Provide the [x, y] coordinate of the cell's center where the given text is located.  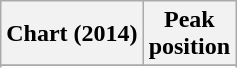
Peakposition [189, 34]
Chart (2014) [72, 34]
